Pinpoint the cell where the given text exists, returning its (X, Y) midpoint coordinate. 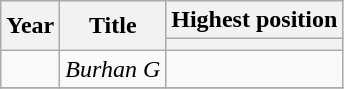
Burhan G (113, 69)
Highest position (254, 20)
Year (30, 26)
Title (113, 26)
